Detect which cell encompasses the target text, then output its (x, y) center coordinate. 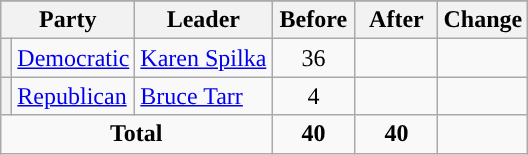
4 (314, 96)
Bruce Tarr (204, 96)
Republican (74, 96)
Democratic (74, 58)
Karen Spilka (204, 58)
36 (314, 58)
Before (314, 20)
After (396, 20)
Party (68, 20)
Leader (204, 20)
Change (483, 20)
Total (136, 134)
